Locate the cell with the specified text and output its (x, y) center coordinate. 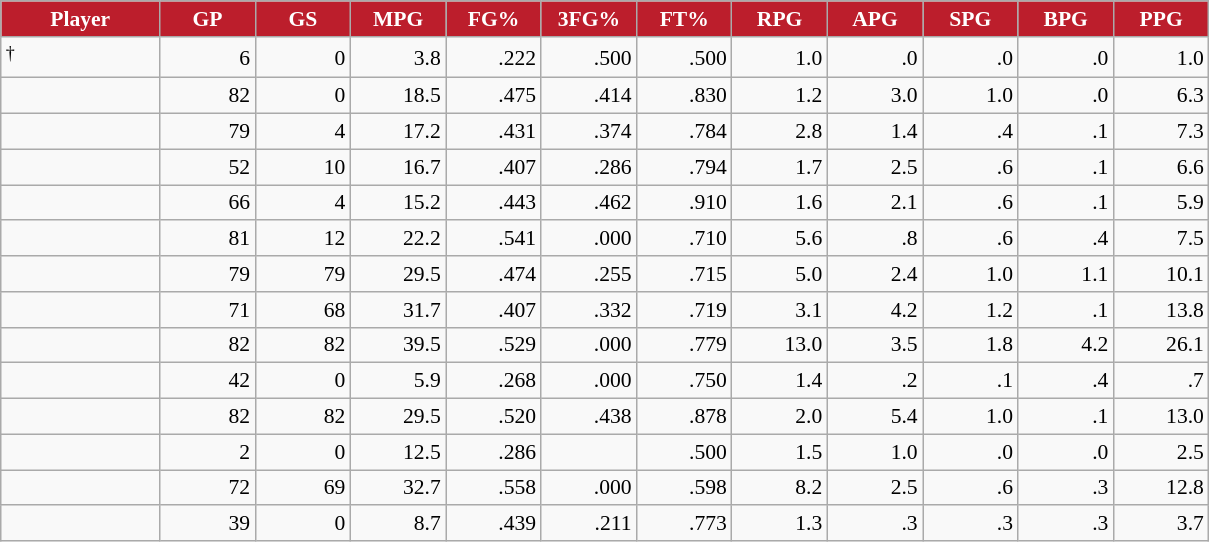
Player (80, 19)
.443 (494, 203)
.520 (494, 417)
2.8 (780, 132)
2.1 (874, 203)
.431 (494, 132)
6.6 (1161, 167)
1.5 (780, 452)
.719 (684, 310)
7.5 (1161, 239)
.8 (874, 239)
10 (302, 167)
.794 (684, 167)
SPG (970, 19)
15.2 (398, 203)
.438 (588, 417)
42 (208, 381)
6 (208, 58)
32.7 (398, 488)
.222 (494, 58)
.830 (684, 96)
.773 (684, 524)
.211 (588, 524)
7.3 (1161, 132)
.910 (684, 203)
.598 (684, 488)
.462 (588, 203)
.750 (684, 381)
GS (302, 19)
.784 (684, 132)
16.7 (398, 167)
8.7 (398, 524)
3.5 (874, 345)
5.4 (874, 417)
GP (208, 19)
BPG (1066, 19)
5.6 (780, 239)
.541 (494, 239)
52 (208, 167)
22.2 (398, 239)
12 (302, 239)
5.0 (780, 274)
.715 (684, 274)
3.1 (780, 310)
39.5 (398, 345)
68 (302, 310)
31.7 (398, 310)
17.2 (398, 132)
1.6 (780, 203)
3.7 (1161, 524)
3.0 (874, 96)
FG% (494, 19)
1.3 (780, 524)
.474 (494, 274)
MPG (398, 19)
.710 (684, 239)
.529 (494, 345)
.332 (588, 310)
12.5 (398, 452)
.2 (874, 381)
.374 (588, 132)
RPG (780, 19)
66 (208, 203)
6.3 (1161, 96)
12.8 (1161, 488)
.7 (1161, 381)
2.0 (780, 417)
.779 (684, 345)
8.2 (780, 488)
APG (874, 19)
39 (208, 524)
1.8 (970, 345)
2.4 (874, 274)
72 (208, 488)
.558 (494, 488)
.414 (588, 96)
26.1 (1161, 345)
10.1 (1161, 274)
.255 (588, 274)
71 (208, 310)
† (80, 58)
13.8 (1161, 310)
3FG% (588, 19)
81 (208, 239)
69 (302, 488)
1.1 (1066, 274)
18.5 (398, 96)
.878 (684, 417)
2 (208, 452)
.268 (494, 381)
.475 (494, 96)
FT% (684, 19)
.439 (494, 524)
1.7 (780, 167)
PPG (1161, 19)
3.8 (398, 58)
